Find where the given text appears and provide that cell's center as [x, y] coordinate. 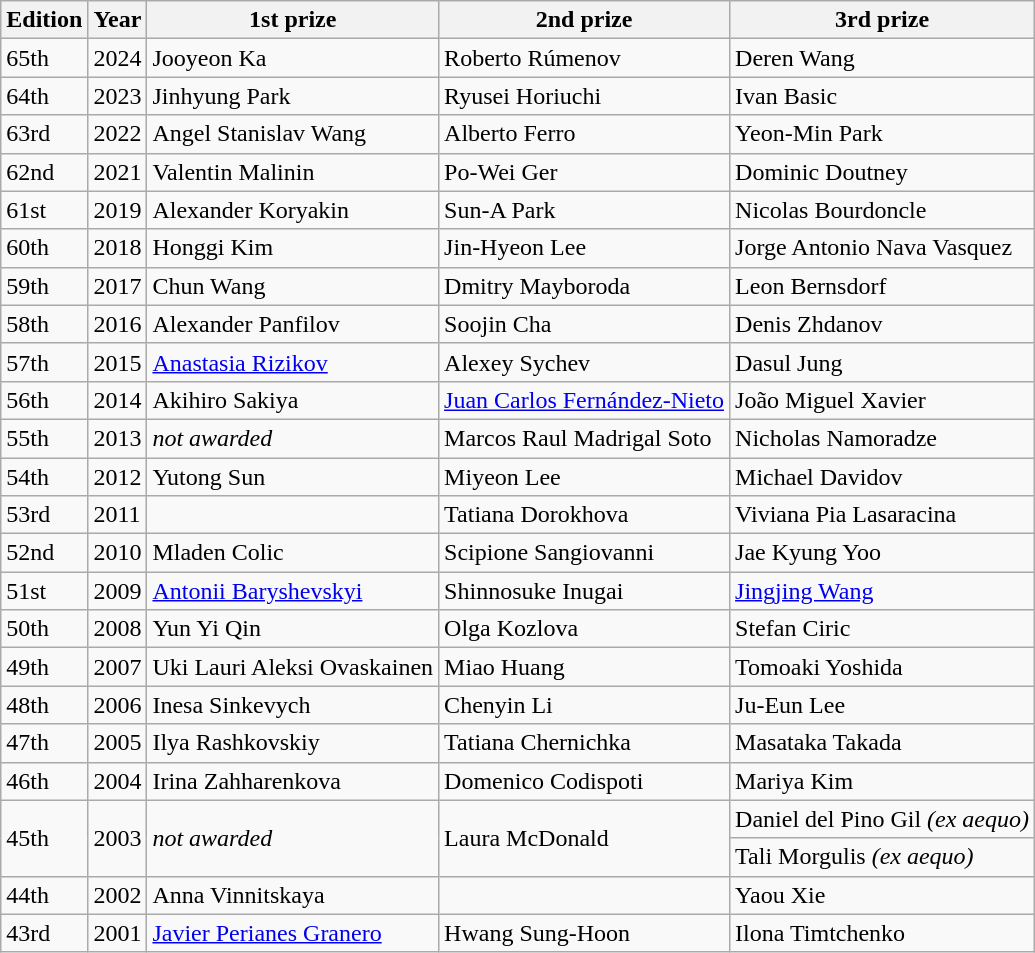
Inesa Sinkevych [293, 705]
Stefan Ciric [882, 629]
2017 [118, 286]
Tatiana Dorokhova [584, 515]
Javier Perianes Granero [293, 933]
Alexey Sychev [584, 362]
2023 [118, 96]
48th [44, 705]
Masataka Takada [882, 743]
Olga Kozlova [584, 629]
Anastasia Rizikov [293, 362]
Ryusei Horiuchi [584, 96]
Jorge Antonio Nava Vasquez [882, 248]
64th [44, 96]
Roberto Rúmenov [584, 58]
54th [44, 477]
50th [44, 629]
Denis Zhdanov [882, 324]
65th [44, 58]
João Miguel Xavier [882, 400]
Ilya Rashkovskiy [293, 743]
2018 [118, 248]
56th [44, 400]
Tatiana Chernichka [584, 743]
3rd prize [882, 20]
Ivan Basic [882, 96]
Irina Zahharenkova [293, 781]
2019 [118, 210]
Daniel del Pino Gil (ex aequo) [882, 819]
Alexander Panfilov [293, 324]
Miao Huang [584, 667]
Angel Stanislav Wang [293, 134]
2003 [118, 838]
2005 [118, 743]
47th [44, 743]
53rd [44, 515]
2022 [118, 134]
Viviana Pia Lasaracina [882, 515]
Alexander Koryakin [293, 210]
2007 [118, 667]
2013 [118, 438]
58th [44, 324]
Dasul Jung [882, 362]
2012 [118, 477]
Dominic Doutney [882, 172]
Honggi Kim [293, 248]
Michael Davidov [882, 477]
2024 [118, 58]
60th [44, 248]
Anna Vinnitskaya [293, 895]
Year [118, 20]
44th [44, 895]
Po-Wei Ger [584, 172]
Yun Yi Qin [293, 629]
Domenico Codispoti [584, 781]
2008 [118, 629]
Juan Carlos Fernández-Nieto [584, 400]
Valentin Malinin [293, 172]
Jingjing Wang [882, 591]
2015 [118, 362]
Leon Bernsdorf [882, 286]
Edition [44, 20]
2006 [118, 705]
1st prize [293, 20]
Mariya Kim [882, 781]
45th [44, 838]
52nd [44, 553]
2014 [118, 400]
Miyeon Lee [584, 477]
Yaou Xie [882, 895]
Shinnosuke Inugai [584, 591]
Antonii Baryshevskyi [293, 591]
Deren Wang [882, 58]
Jinhyung Park [293, 96]
63rd [44, 134]
49th [44, 667]
Tali Morgulis (ex aequo) [882, 857]
57th [44, 362]
Marcos Raul Madrigal Soto [584, 438]
Mladen Colic [293, 553]
Alberto Ferro [584, 134]
2021 [118, 172]
Nicolas Bourdoncle [882, 210]
62nd [44, 172]
61st [44, 210]
Soojin Cha [584, 324]
Akihiro Sakiya [293, 400]
2004 [118, 781]
51st [44, 591]
2010 [118, 553]
43rd [44, 933]
55th [44, 438]
59th [44, 286]
Chun Wang [293, 286]
Nicholas Namoradze [882, 438]
Sun-A Park [584, 210]
Jooyeon Ka [293, 58]
Dmitry Mayboroda [584, 286]
Yeon-Min Park [882, 134]
Tomoaki Yoshida [882, 667]
Yutong Sun [293, 477]
Jae Kyung Yoo [882, 553]
2002 [118, 895]
2011 [118, 515]
Hwang Sung-Hoon [584, 933]
2nd prize [584, 20]
Ilona Timtchenko [882, 933]
Ju-Eun Lee [882, 705]
Jin-Hyeon Lee [584, 248]
Chenyin Li [584, 705]
Laura McDonald [584, 838]
46th [44, 781]
2001 [118, 933]
Uki Lauri Aleksi Ovaskainen [293, 667]
2009 [118, 591]
Scipione Sangiovanni [584, 553]
2016 [118, 324]
